Find where the given text appears and provide that cell's center as [X, Y] coordinate. 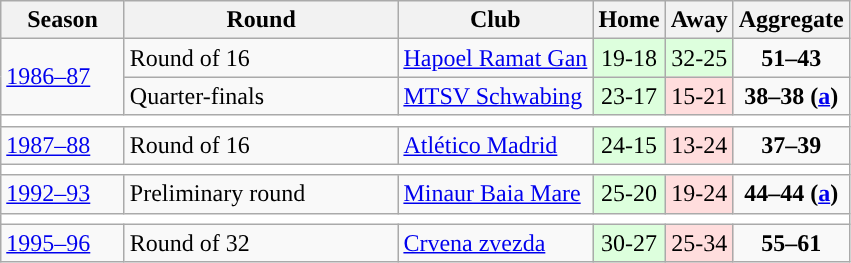
13-24 [699, 145]
1995–96 [63, 243]
38–38 (a) [791, 96]
Club [496, 20]
19-24 [699, 194]
1987–88 [63, 145]
25-34 [699, 243]
Season [63, 20]
24-15 [629, 145]
1992–93 [63, 194]
MTSV Schwabing [496, 96]
51–43 [791, 58]
19-18 [629, 58]
32-25 [699, 58]
Aggregate [791, 20]
1986–87 [63, 77]
30-27 [629, 243]
44–44 (a) [791, 194]
Preliminary round [261, 194]
Away [699, 20]
23-17 [629, 96]
Round of 32 [261, 243]
Hapoel Ramat Gan [496, 58]
Home [629, 20]
Crvena zvezda [496, 243]
15-21 [699, 96]
25-20 [629, 194]
37–39 [791, 145]
Quarter-finals [261, 96]
Round [261, 20]
55–61 [791, 243]
Atlético Madrid [496, 145]
Minaur Baia Mare [496, 194]
